Provide the (X, Y) coordinate of the cell's center where the given text is located.  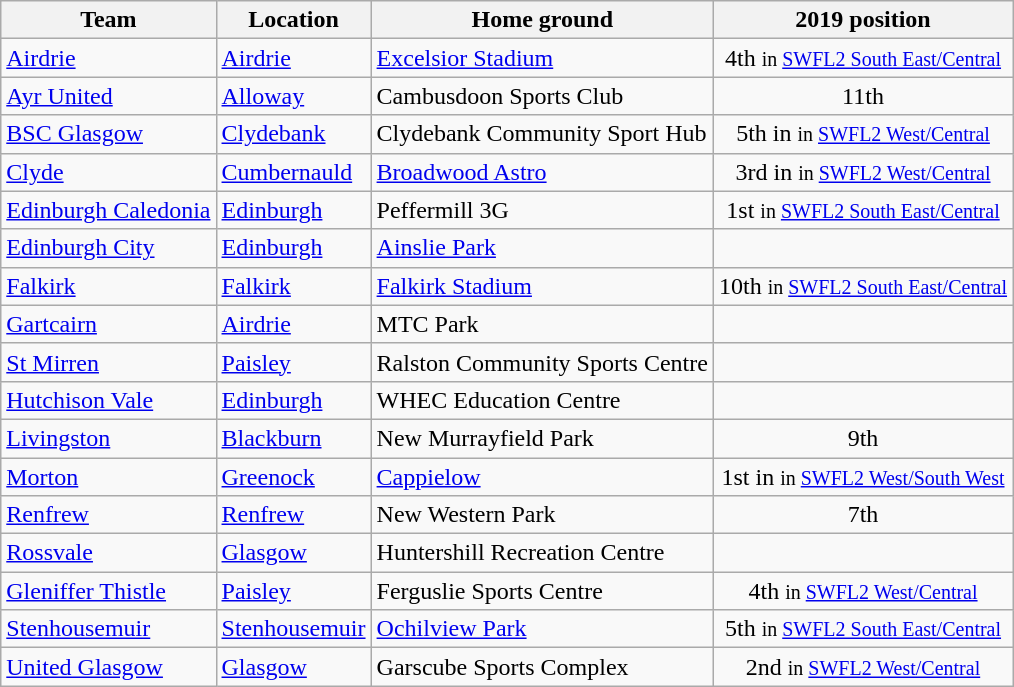
4th in SWFL2 West/Central (862, 591)
New Murrayfield Park (542, 438)
10th in SWFL2 South East/Central (862, 286)
Ochilview Park (542, 629)
Garscube Sports Complex (542, 667)
Team (108, 20)
5th in in SWFL2 West/Central (862, 134)
1st in in SWFL2 West/South West (862, 477)
11th (862, 96)
Huntershill Recreation Centre (542, 553)
2019 position (862, 20)
Clydebank (294, 134)
Location (294, 20)
Cappielow (542, 477)
United Glasgow (108, 667)
Rossvale (108, 553)
Gartcairn (108, 324)
Home ground (542, 20)
Ayr United (108, 96)
Broadwood Astro (542, 172)
Alloway (294, 96)
Ralston Community Sports Centre (542, 362)
New Western Park (542, 515)
Livingston (108, 438)
2nd in SWFL2 West/Central (862, 667)
Edinburgh City (108, 248)
Clydebank Community Sport Hub (542, 134)
St Mirren (108, 362)
Falkirk Stadium (542, 286)
Blackburn (294, 438)
Cambusdoon Sports Club (542, 96)
WHEC Education Centre (542, 400)
Clyde (108, 172)
Hutchison Vale (108, 400)
Ainslie Park (542, 248)
Morton (108, 477)
Ferguslie Sports Centre (542, 591)
3rd in in SWFL2 West/Central (862, 172)
1st in SWFL2 South East/Central (862, 210)
Excelsior Stadium (542, 58)
Greenock (294, 477)
5th in SWFL2 South East/Central (862, 629)
4th in SWFL2 South East/Central (862, 58)
Edinburgh Caledonia (108, 210)
9th (862, 438)
Gleniffer Thistle (108, 591)
Peffermill 3G (542, 210)
7th (862, 515)
MTC Park (542, 324)
BSC Glasgow (108, 134)
Cumbernauld (294, 172)
